Return (X, Y) of the center of cell containing provided text 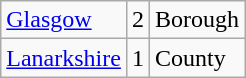
Lanarkshire (64, 58)
2 (138, 20)
1 (138, 58)
Borough (196, 20)
Glasgow (64, 20)
County (196, 58)
